For the text-containing cell, return its midpoint in (x, y) coordinate format. 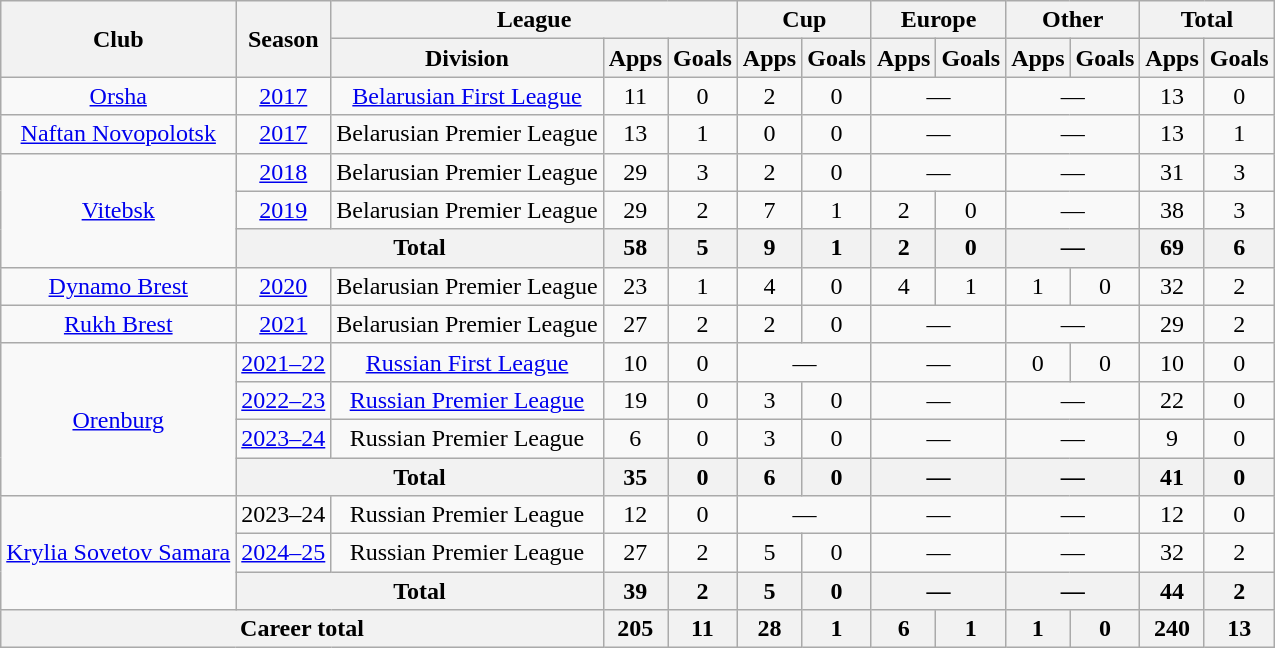
31 (1172, 172)
19 (635, 400)
38 (1172, 210)
2024–25 (284, 553)
Europe (938, 20)
Orenburg (118, 419)
69 (1172, 248)
7 (769, 210)
Naftan Novopolotsk (118, 134)
2021–22 (284, 362)
240 (1172, 629)
Belarusian First League (467, 96)
2020 (284, 286)
28 (769, 629)
22 (1172, 400)
Russian First League (467, 362)
23 (635, 286)
2019 (284, 210)
35 (635, 477)
2021 (284, 324)
58 (635, 248)
Vitebsk (118, 210)
41 (1172, 477)
2022–23 (284, 400)
Division (467, 58)
2018 (284, 172)
39 (635, 591)
44 (1172, 591)
Cup (804, 20)
League (534, 20)
Rukh Brest (118, 324)
Other (1073, 20)
Krylia Sovetov Samara (118, 553)
205 (635, 629)
Season (284, 39)
Club (118, 39)
Dynamo Brest (118, 286)
Orsha (118, 96)
Career total (302, 629)
